Scan for the cell matching the given text and deliver its (X, Y) coordinate at center. 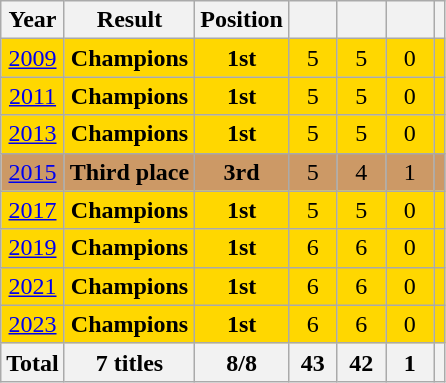
Year (33, 20)
2011 (33, 96)
2019 (33, 248)
4 (362, 172)
Third place (129, 172)
2015 (33, 172)
Total (33, 362)
3rd (242, 172)
42 (362, 362)
Position (242, 20)
2009 (33, 58)
7 titles (129, 362)
Result (129, 20)
43 (312, 362)
2013 (33, 134)
2023 (33, 324)
2021 (33, 286)
8/8 (242, 362)
2017 (33, 210)
